Return the [x, y] coordinate for the center point of the cell that contains the specified text.  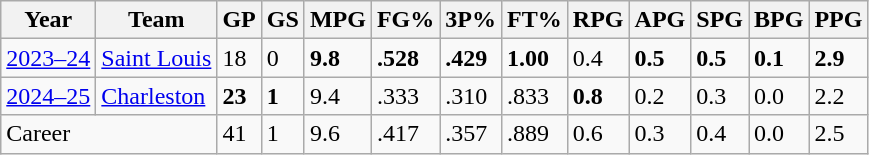
9.4 [338, 96]
0.8 [598, 96]
0.1 [778, 58]
Year [48, 20]
PPG [838, 20]
2.5 [838, 134]
.889 [535, 134]
2.2 [838, 96]
RPG [598, 20]
0.2 [660, 96]
.528 [405, 58]
GS [282, 20]
3P% [471, 20]
23 [239, 96]
Saint Louis [156, 58]
.333 [405, 96]
Team [156, 20]
2024–25 [48, 96]
BPG [778, 20]
.357 [471, 134]
.417 [405, 134]
41 [239, 134]
FG% [405, 20]
1.00 [535, 58]
GP [239, 20]
0 [282, 58]
9.8 [338, 58]
FT% [535, 20]
2.9 [838, 58]
.310 [471, 96]
Charleston [156, 96]
SPG [720, 20]
.429 [471, 58]
MPG [338, 20]
9.6 [338, 134]
APG [660, 20]
0.6 [598, 134]
.833 [535, 96]
18 [239, 58]
2023–24 [48, 58]
Career [109, 134]
